Capture the cell that displays the provided text and extract its (X, Y) central coordinate. 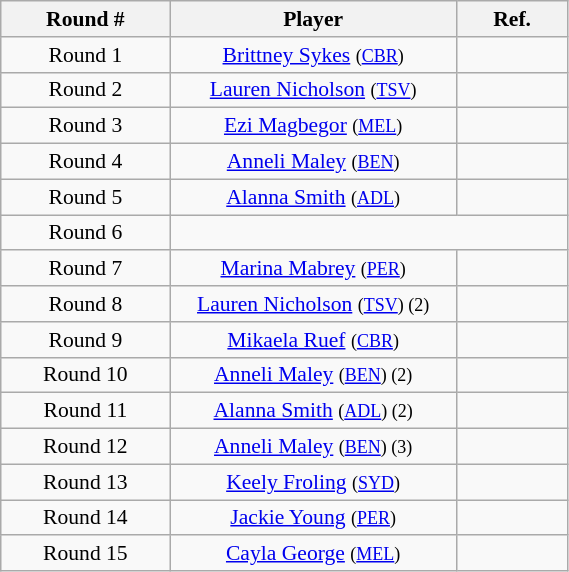
Round 8 (86, 304)
Round 15 (86, 554)
Round 7 (86, 269)
Anneli Maley (BEN) (3) (313, 447)
Ref. (512, 19)
Keely Froling (SYD) (313, 482)
Anneli Maley (BEN) (313, 162)
Round 4 (86, 162)
Marina Mabrey (PER) (313, 269)
Anneli Maley (BEN) (2) (313, 375)
Mikaela Ruef (CBR) (313, 340)
Round 6 (86, 233)
Round 13 (86, 482)
Jackie Young (PER) (313, 518)
Round 14 (86, 518)
Alanna Smith (ADL) (2) (313, 411)
Round 5 (86, 197)
Round 11 (86, 411)
Round 2 (86, 90)
Ezi Magbegor (MEL) (313, 126)
Brittney Sykes (CBR) (313, 55)
Round 9 (86, 340)
Alanna Smith (ADL) (313, 197)
Round 12 (86, 447)
Lauren Nicholson (TSV) (313, 90)
Cayla George (MEL) (313, 554)
Round 3 (86, 126)
Round 10 (86, 375)
Round 1 (86, 55)
Round # (86, 19)
Lauren Nicholson (TSV) (2) (313, 304)
Player (313, 19)
